Detect which cell encompasses the target text, then output its [X, Y] center coordinate. 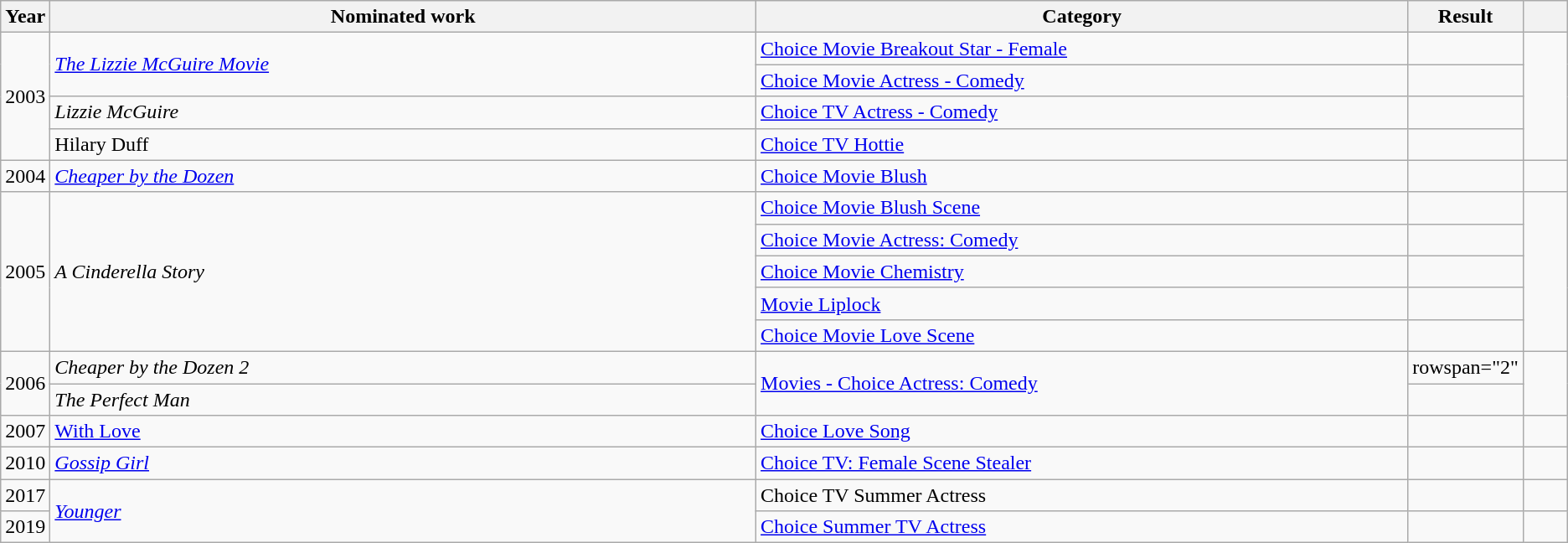
2005 [25, 271]
Result [1466, 17]
A Cinderella Story [404, 271]
Choice Movie Actress: Comedy [1082, 240]
The Perfect Man [404, 400]
Choice Love Song [1082, 432]
Movies - Choice Actress: Comedy [1082, 383]
Gossip Girl [404, 463]
Cheaper by the Dozen [404, 176]
Cheaper by the Dozen 2 [404, 367]
2010 [25, 463]
Nominated work [404, 17]
Choice TV: Female Scene Stealer [1082, 463]
With Love [404, 432]
2003 [25, 96]
Hilary Duff [404, 144]
Choice TV Hottie [1082, 144]
Choice TV Actress - Comedy [1082, 112]
Choice Movie Blush Scene [1082, 208]
Younger [404, 511]
2019 [25, 527]
Choice Movie Chemistry [1082, 271]
The Lizzie McGuire Movie [404, 65]
Category [1082, 17]
2017 [25, 495]
Choice Movie Breakout Star - Female [1082, 49]
Year [25, 17]
rowspan="2" [1466, 367]
Choice Movie Love Scene [1082, 335]
Choice Movie Actress - Comedy [1082, 80]
Choice TV Summer Actress [1082, 495]
2007 [25, 432]
2006 [25, 383]
Lizzie McGuire [404, 112]
Movie Liplock [1082, 303]
Choice Movie Blush [1082, 176]
2004 [25, 176]
Choice Summer TV Actress [1082, 527]
